Locate the cell with the specified text and output its [x, y] center coordinate. 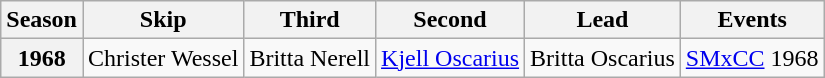
Kjell Oscarius [450, 58]
Second [450, 20]
SMxCC 1968 [752, 58]
1968 [42, 58]
Third [310, 20]
Lead [603, 20]
Christer Wessel [162, 58]
Events [752, 20]
Britta Oscarius [603, 58]
Britta Nerell [310, 58]
Season [42, 20]
Skip [162, 20]
